Provide the (x, y) coordinate of the cell's center where the given text is located.  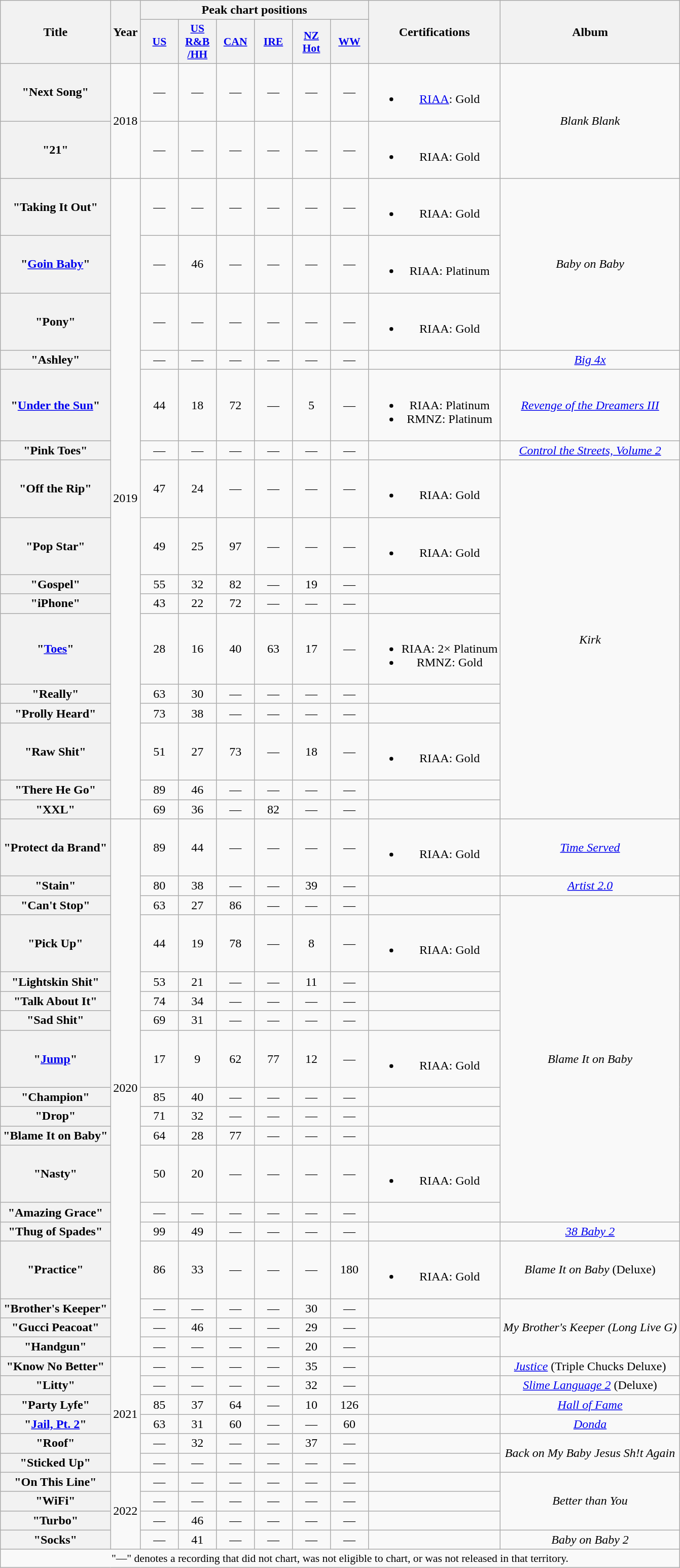
Donda (590, 1424)
Baby on Baby (590, 265)
24 (198, 489)
53 (159, 982)
"Thug of Spades" (56, 1231)
"Prolly Heard" (56, 713)
71 (159, 1116)
"XXL" (56, 809)
USR&B/HH (198, 42)
"Off the Rip" (56, 489)
"Toes" (56, 649)
97 (235, 546)
"Handgun" (56, 1347)
"Know No Better" (56, 1366)
8 (311, 943)
Better than You (590, 1501)
11 (311, 982)
50 (159, 1173)
"Pony" (56, 322)
WW (349, 42)
Time Served (590, 848)
Album (590, 32)
"Litty" (56, 1385)
2018 (126, 121)
12 (311, 1059)
62 (235, 1059)
"WiFi" (56, 1501)
Blank Blank (590, 121)
"Jump" (56, 1059)
Revenge of the Dreamers III (590, 405)
NZHot (311, 42)
Peak chart positions (255, 10)
35 (311, 1366)
"Pink Toes" (56, 450)
US (159, 42)
51 (159, 752)
10 (311, 1405)
"On This Line" (56, 1482)
38 Baby 2 (590, 1231)
47 (159, 489)
36 (198, 809)
2020 (126, 1088)
"Pick Up" (56, 943)
"Under the Sun" (56, 405)
"Lightskin Shit" (56, 982)
5 (311, 405)
"Nasty" (56, 1173)
9 (198, 1059)
"Ashley" (56, 360)
"Champion" (56, 1097)
Big 4x (590, 360)
"21" (56, 149)
"Talk About It" (56, 1001)
"Taking It Out" (56, 207)
41 (198, 1540)
Baby on Baby 2 (590, 1540)
29 (311, 1328)
"Next Song" (56, 92)
"Blame It on Baby" (56, 1135)
"Goin Baby" (56, 265)
RIAA: PlatinumRMNZ: Platinum (434, 405)
74 (159, 1001)
Back on My Baby Jesus Sh!t Again (590, 1453)
"Sad Shit" (56, 1020)
"Raw Shit" (56, 752)
"Sticked Up" (56, 1463)
180 (349, 1270)
Hall of Fame (590, 1405)
34 (198, 1001)
33 (198, 1270)
"Party Lyfe" (56, 1405)
IRE (274, 42)
"Practice" (56, 1270)
99 (159, 1231)
RIAA: Platinum (434, 265)
43 (159, 603)
"Gospel" (56, 584)
"Can't Stop" (56, 905)
"Pop Star" (56, 546)
"There He Go" (56, 790)
Blame It on Baby (590, 1059)
"Drop" (56, 1116)
Year (126, 32)
"Amazing Grace" (56, 1212)
"—" denotes a recording that did not chart, was not eligible to chart, or was not released in that territory. (340, 1558)
"Protect da Brand" (56, 848)
Title (56, 32)
80 (159, 886)
"Turbo" (56, 1520)
"Really" (56, 694)
Control the Streets, Volume 2 (590, 450)
Kirk (590, 639)
55 (159, 584)
39 (311, 886)
"Socks" (56, 1540)
"iPhone" (56, 603)
126 (349, 1405)
RIAA: 2× PlatinumRMNZ: Gold (434, 649)
Certifications (434, 32)
"Roof" (56, 1443)
Justice (Triple Chucks Deluxe) (590, 1366)
16 (198, 649)
2021 (126, 1414)
21 (198, 982)
"Brother's Keeper" (56, 1308)
Blame It on Baby (Deluxe) (590, 1270)
2019 (126, 499)
"Gucci Peacoat" (56, 1328)
25 (198, 546)
Artist 2.0 (590, 886)
22 (198, 603)
78 (235, 943)
"Stain" (56, 886)
Slime Language 2 (Deluxe) (590, 1385)
2022 (126, 1511)
CAN (235, 42)
My Brother's Keeper (Long Live G) (590, 1327)
"Jail, Pt. 2" (56, 1424)
